Return [X, Y] of the center of cell containing provided text 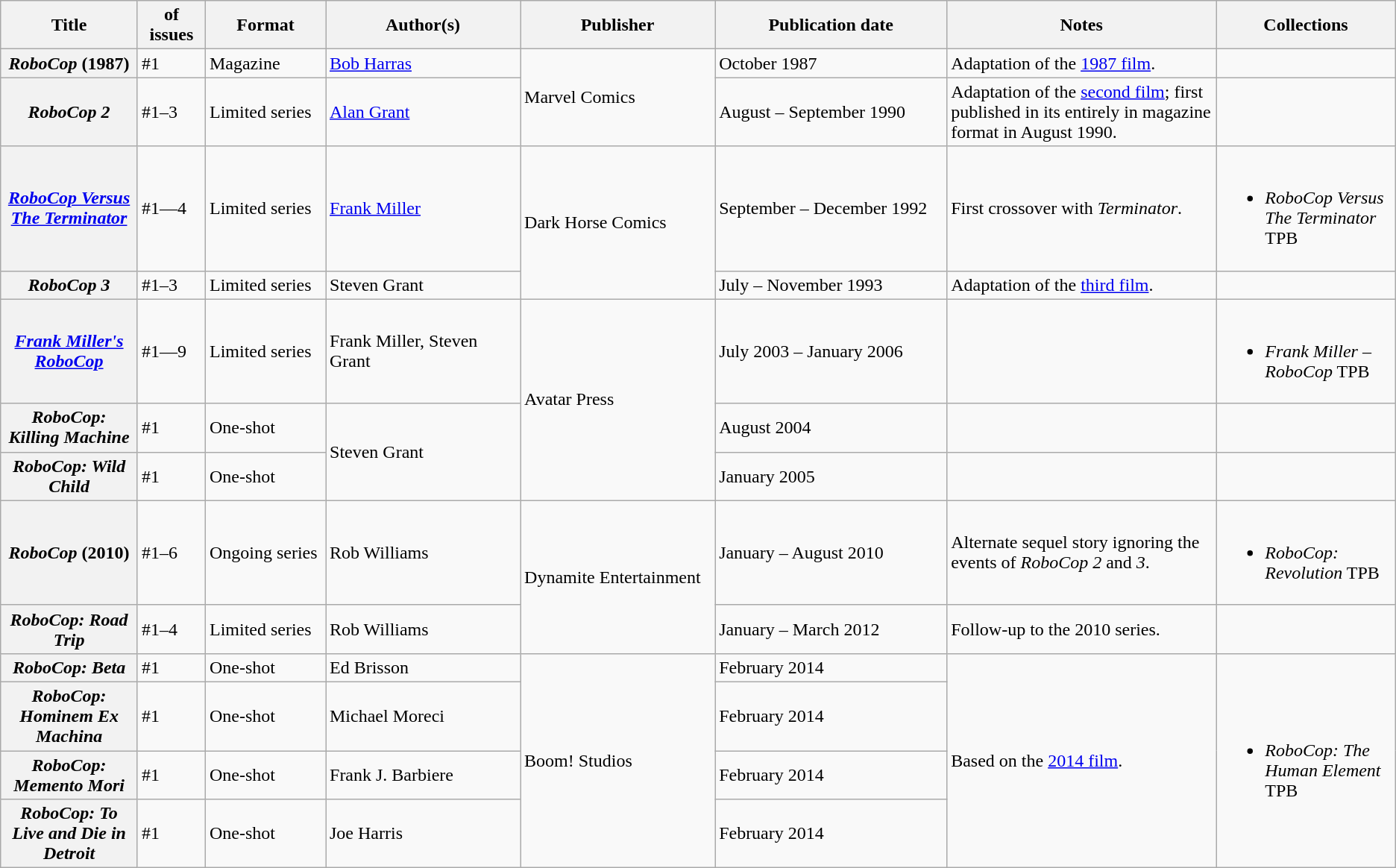
Dark Horse Comics [617, 222]
Alan Grant [422, 112]
Author(s) [422, 25]
August 2004 [831, 428]
RoboCop: Hominem Ex Machina [69, 716]
RoboCop (1987) [69, 63]
Bob Harras [422, 63]
October 1987 [831, 63]
RoboCop: Killing Machine [69, 428]
Magazine [265, 63]
Adaptation of the second film; first published in its entirely in magazine format in August 1990. [1081, 112]
First crossover with Terminator. [1081, 209]
Frank Miller's RoboCop [69, 351]
RoboCop: The Human Element TPB [1307, 761]
Notes [1081, 25]
RoboCop (2010) [69, 553]
Boom! Studios [617, 761]
Title [69, 25]
January 2005 [831, 476]
RoboCop 2 [69, 112]
Frank J. Barbiere [422, 774]
Alternate sequel story ignoring the events of RoboCop 2 and 3. [1081, 553]
RoboCop Versus The Terminator [69, 209]
Format [265, 25]
January – March 2012 [831, 629]
Collections [1307, 25]
#1–6 [172, 553]
Joe Harris [422, 834]
Adaptation of the third film. [1081, 285]
#1—4 [172, 209]
RoboCop 3 [69, 285]
Ed Brisson [422, 667]
September – December 1992 [831, 209]
Adaptation of the 1987 film. [1081, 63]
Frank Miller [422, 209]
Marvel Comics [617, 98]
Publisher [617, 25]
RoboCop: To Live and Die in Detroit [69, 834]
RoboCop: Road Trip [69, 629]
Follow-up to the 2010 series. [1081, 629]
RoboCop: Memento Mori [69, 774]
RoboCop: Revolution TPB [1307, 553]
#1–4 [172, 629]
of issues [172, 25]
Dynamite Entertainment [617, 577]
Michael Moreci [422, 716]
Publication date [831, 25]
RoboCop Versus The Terminator TPB [1307, 209]
Frank Miller, Steven Grant [422, 351]
#1—9 [172, 351]
Frank Miller – RoboCop TPB [1307, 351]
July – November 1993 [831, 285]
Ongoing series [265, 553]
RoboCop: Wild Child [69, 476]
January – August 2010 [831, 553]
Based on the 2014 film. [1081, 761]
July 2003 – January 2006 [831, 351]
Avatar Press [617, 400]
RoboCop: Beta [69, 667]
August – September 1990 [831, 112]
